Determine the [X, Y] coordinate at the center of the cell enclosing the given text.  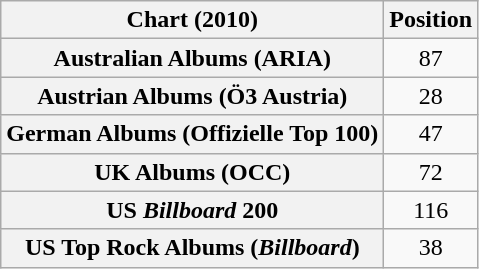
US Billboard 200 [192, 210]
72 [431, 172]
Australian Albums (ARIA) [192, 58]
47 [431, 134]
Austrian Albums (Ö3 Austria) [192, 96]
38 [431, 248]
87 [431, 58]
UK Albums (OCC) [192, 172]
German Albums (Offizielle Top 100) [192, 134]
28 [431, 96]
US Top Rock Albums (Billboard) [192, 248]
116 [431, 210]
Chart (2010) [192, 20]
Position [431, 20]
